From the cell containing the given text, extract its center point as (x, y) coordinate. 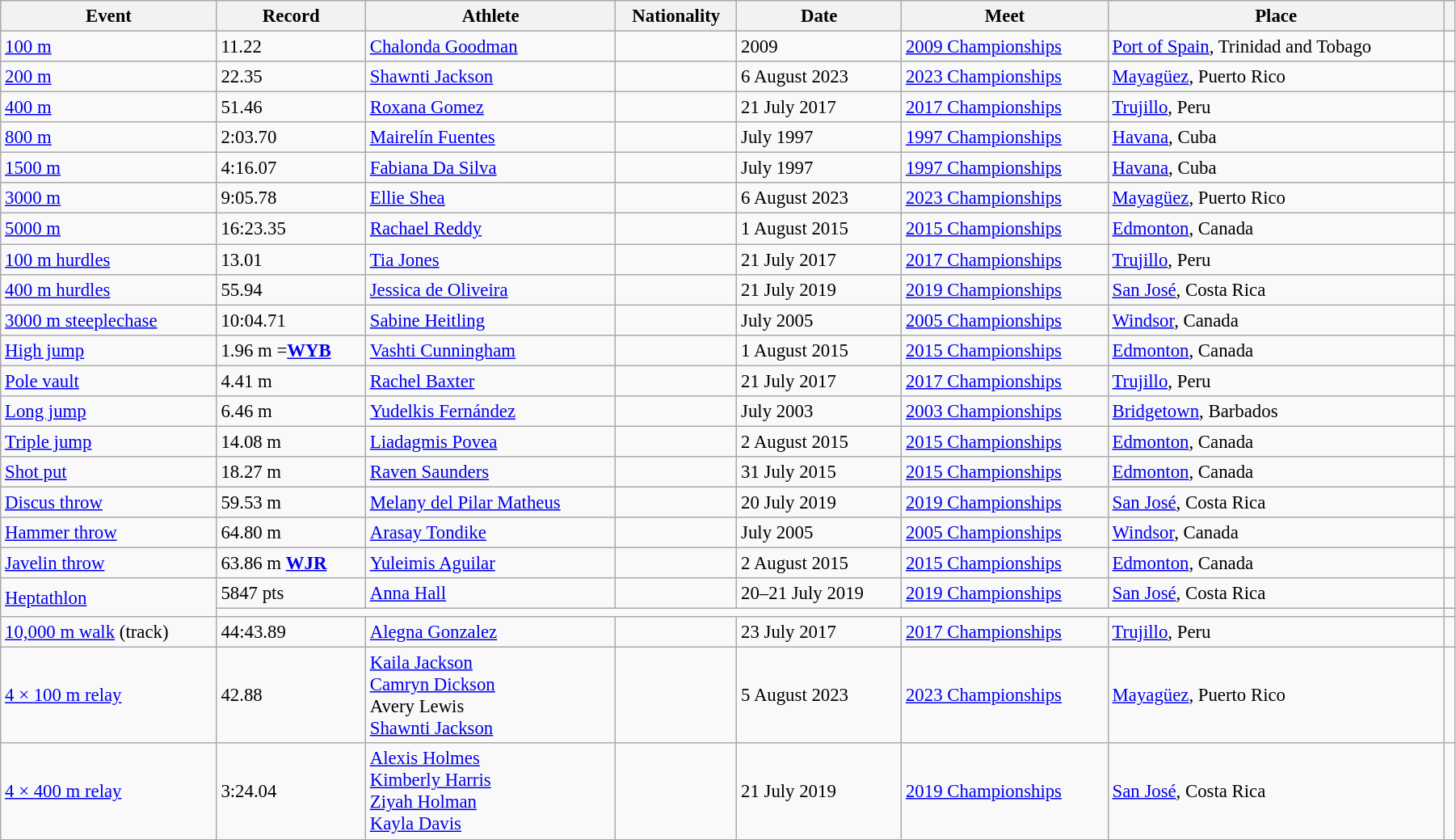
Tia Jones (490, 260)
Hammer throw (108, 533)
Date (819, 16)
Alexis HolmesKimberly HarrisZiyah HolmanKayla Davis (490, 792)
Raven Saunders (490, 472)
5 August 2023 (819, 695)
Mairelín Fuentes (490, 137)
Record (291, 16)
Alegna Gonzalez (490, 632)
4 × 400 m relay (108, 792)
High jump (108, 350)
42.88 (291, 695)
Melany del Pilar Matheus (490, 502)
100 m hurdles (108, 260)
Meet (1005, 16)
July 2003 (819, 412)
Javelin throw (108, 564)
59.53 m (291, 502)
Roxana Gomez (490, 108)
Heptathlon (108, 597)
44:43.89 (291, 632)
Long jump (108, 412)
Shot put (108, 472)
2003 Championships (1005, 412)
5000 m (108, 229)
Vashti Cunningham (490, 350)
Liadagmis Povea (490, 441)
Kaila JacksonCamryn DicksonAvery LewisShawnti Jackson (490, 695)
100 m (108, 47)
Port of Spain, Trinidad and Tobago (1276, 47)
2:03.70 (291, 137)
Rachael Reddy (490, 229)
10,000 m walk (track) (108, 632)
1.96 m =WYB (291, 350)
4:16.07 (291, 168)
Arasay Tondike (490, 533)
11.22 (291, 47)
Shawnti Jackson (490, 77)
23 July 2017 (819, 632)
5847 pts (291, 593)
200 m (108, 77)
14.08 m (291, 441)
1500 m (108, 168)
55.94 (291, 289)
400 m hurdles (108, 289)
20–21 July 2019 (819, 593)
Pole vault (108, 381)
Event (108, 16)
4.41 m (291, 381)
Chalonda Goodman (490, 47)
18.27 m (291, 472)
22.35 (291, 77)
64.80 m (291, 533)
Nationality (676, 16)
Ellie Shea (490, 198)
3000 m steeplechase (108, 320)
Fabiana Da Silva (490, 168)
9:05.78 (291, 198)
31 July 2015 (819, 472)
Jessica de Oliveira (490, 289)
Place (1276, 16)
16:23.35 (291, 229)
Sabine Heitling (490, 320)
Yuleimis Aguilar (490, 564)
3:24.04 (291, 792)
Bridgetown, Barbados (1276, 412)
Triple jump (108, 441)
13.01 (291, 260)
4 × 100 m relay (108, 695)
Rachel Baxter (490, 381)
63.86 m WJR (291, 564)
Anna Hall (490, 593)
Athlete (490, 16)
3000 m (108, 198)
400 m (108, 108)
10:04.71 (291, 320)
6.46 m (291, 412)
20 July 2019 (819, 502)
800 m (108, 137)
2009 (819, 47)
Yudelkis Fernández (490, 412)
2009 Championships (1005, 47)
51.46 (291, 108)
Discus throw (108, 502)
